Extract the (X, Y) coordinate from the center of the cell holding the provided text.  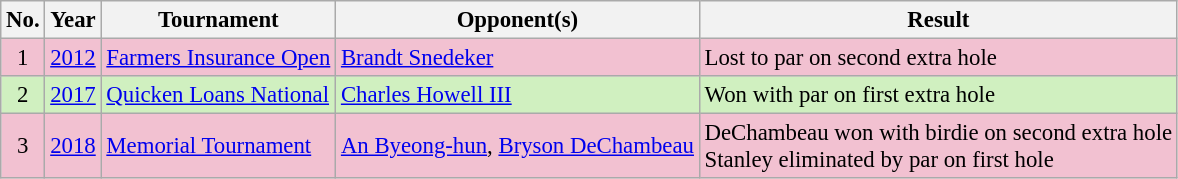
2018 (73, 146)
Charles Howell III (518, 95)
Result (938, 20)
Farmers Insurance Open (218, 58)
Quicken Loans National (218, 95)
Memorial Tournament (218, 146)
Opponent(s) (518, 20)
Year (73, 20)
2017 (73, 95)
DeChambeau won with birdie on second extra holeStanley eliminated by par on first hole (938, 146)
Tournament (218, 20)
2 (23, 95)
3 (23, 146)
1 (23, 58)
Brandt Snedeker (518, 58)
Lost to par on second extra hole (938, 58)
Won with par on first extra hole (938, 95)
An Byeong-hun, Bryson DeChambeau (518, 146)
No. (23, 20)
2012 (73, 58)
